Return (x, y) of the center of cell containing provided text 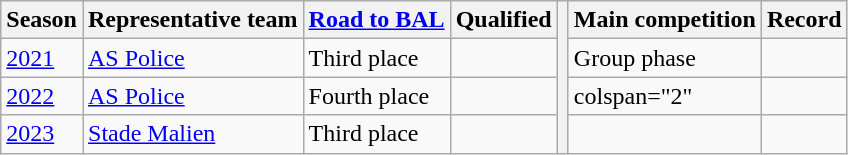
Group phase (664, 58)
Record (804, 20)
Road to BAL (376, 20)
Main competition (664, 20)
2023 (42, 134)
colspan="2" (664, 96)
Representative team (192, 20)
Qualified (504, 20)
Fourth place (376, 96)
Season (42, 20)
2021 (42, 58)
Stade Malien (192, 134)
2022 (42, 96)
